For the text-containing cell, return its midpoint in [X, Y] coordinate format. 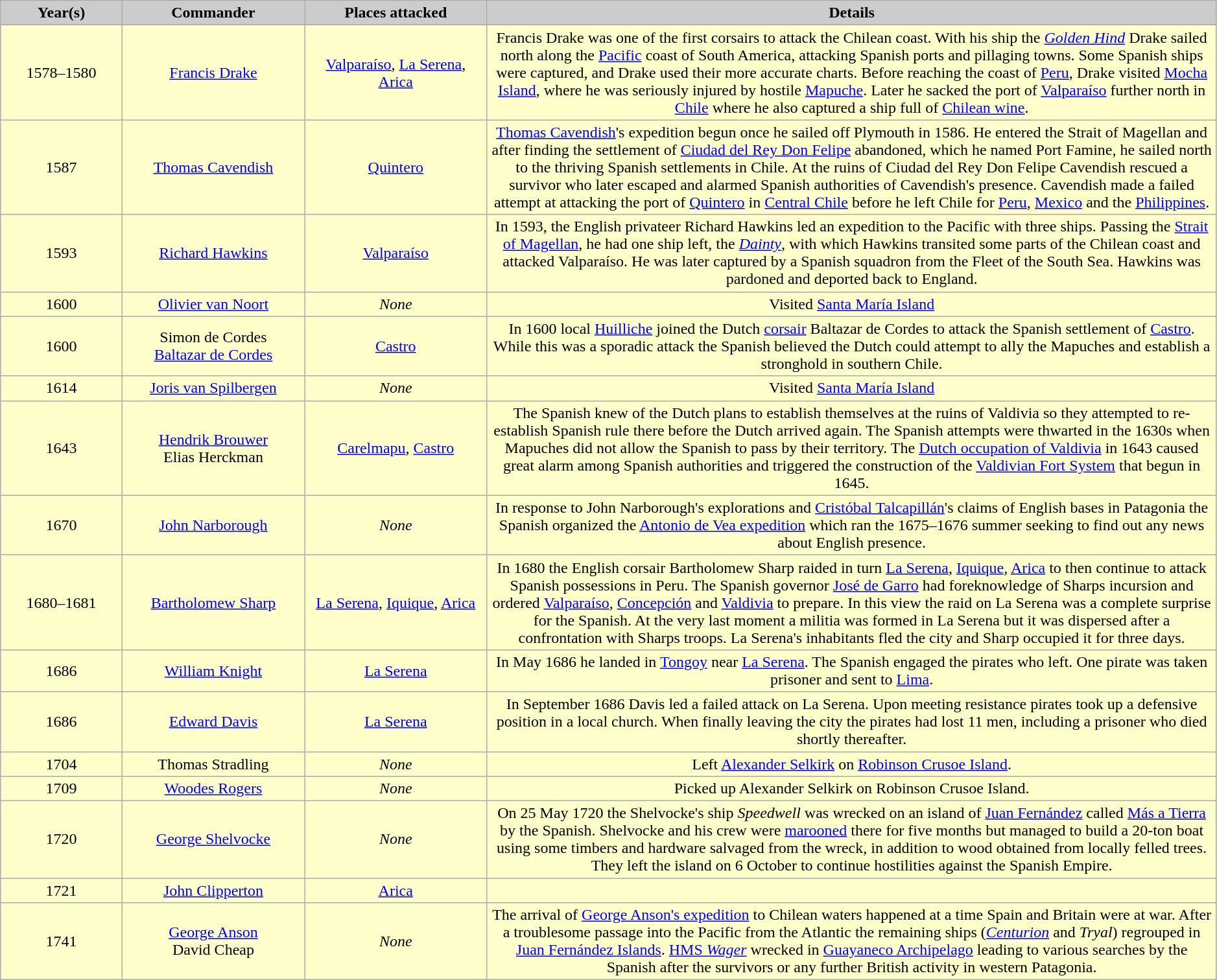
1741 [62, 941]
1587 [62, 167]
Thomas Cavendish [213, 167]
Year(s) [62, 13]
Arica [396, 891]
In May 1686 he landed in Tongoy near La Serena. The Spanish engaged the pirates who left. One pirate was taken prisoner and sent to Lima. [852, 670]
Simon de Cordes Baltazar de Cordes [213, 346]
1614 [62, 388]
1720 [62, 840]
Hendrik Brouwer Elias Herckman [213, 448]
George Shelvocke [213, 840]
Valparaíso, La Serena, Arica [396, 73]
Richard Hawkins [213, 253]
Bartholomew Sharp [213, 602]
Carelmapu, Castro [396, 448]
William Knight [213, 670]
Edward Davis [213, 721]
1709 [62, 789]
George Anson David Cheap [213, 941]
Commander [213, 13]
Places attacked [396, 13]
1721 [62, 891]
Thomas Stradling [213, 764]
Joris van Spilbergen [213, 388]
John Narborough [213, 525]
Details [852, 13]
Left Alexander Selkirk on Robinson Crusoe Island. [852, 764]
Woodes Rogers [213, 789]
1578–1580 [62, 73]
1704 [62, 764]
1593 [62, 253]
Quintero [396, 167]
La Serena, Iquique, Arica [396, 602]
Picked up Alexander Selkirk on Robinson Crusoe Island. [852, 789]
Olivier van Noort [213, 304]
1680–1681 [62, 602]
Valparaíso [396, 253]
Francis Drake [213, 73]
1643 [62, 448]
Castro [396, 346]
1670 [62, 525]
John Clipperton [213, 891]
